Return the (x, y) coordinate for the center point of the cell that contains the specified text.  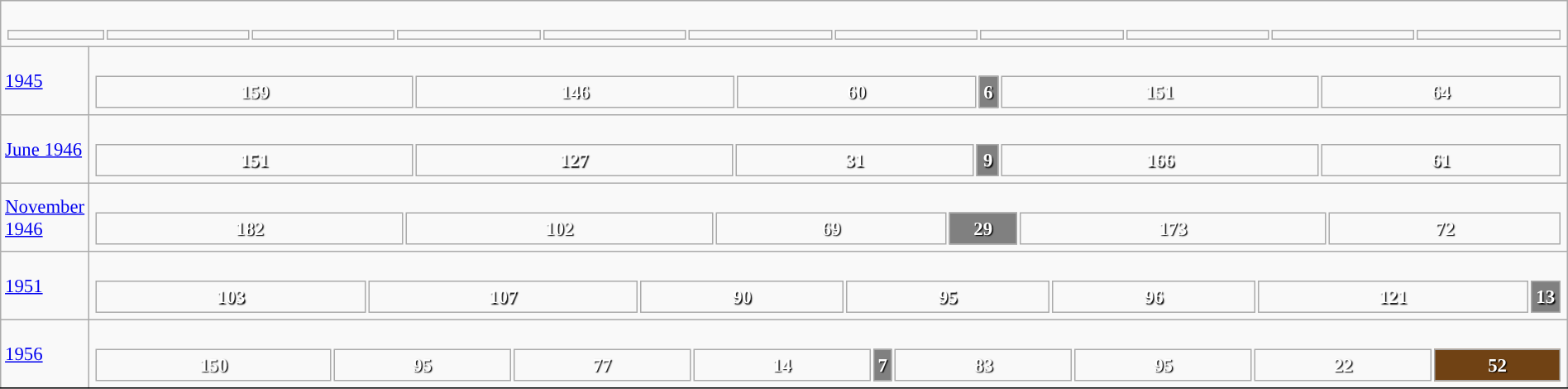
182 (250, 228)
77 (602, 366)
69 (831, 228)
60 (857, 91)
83 (983, 366)
61 (1441, 161)
14 (782, 366)
166 (1160, 161)
6 (987, 91)
159 (255, 91)
7 (882, 366)
150 (213, 366)
90 (742, 296)
1956 (45, 354)
November 1946 (45, 217)
159 146 60 6 151 64 (829, 81)
173 (1173, 228)
107 (503, 296)
13 (1546, 296)
102 (559, 228)
22 (1343, 366)
146 (575, 91)
151 127 31 9 166 61 (829, 149)
182 102 69 29 173 72 (829, 217)
29 (982, 228)
1951 (45, 286)
150 95 77 14 7 83 95 22 52 (829, 354)
1945 (45, 81)
52 (1497, 366)
103 107 90 95 96 121 13 (829, 286)
72 (1445, 228)
9 (987, 161)
31 (855, 161)
June 1946 (45, 149)
121 (1393, 296)
127 (574, 161)
64 (1441, 91)
96 (1154, 296)
103 (231, 296)
